Scan for the cell matching the given text and deliver its [x, y] coordinate at center. 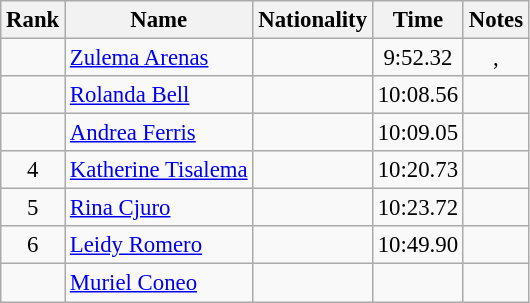
4 [33, 170]
Zulema Arenas [159, 58]
Rina Cjuro [159, 208]
10:08.56 [418, 95]
Name [159, 20]
Notes [496, 20]
5 [33, 208]
10:09.05 [418, 133]
Andrea Ferris [159, 133]
6 [33, 245]
Nationality [312, 20]
9:52.32 [418, 58]
Katherine Tisalema [159, 170]
Muriel Coneo [159, 283]
Rank [33, 20]
, [496, 58]
Rolanda Bell [159, 95]
10:49.90 [418, 245]
10:20.73 [418, 170]
Leidy Romero [159, 245]
Time [418, 20]
10:23.72 [418, 208]
